Provide the [x, y] coordinate of the cell's center where the given text is located.  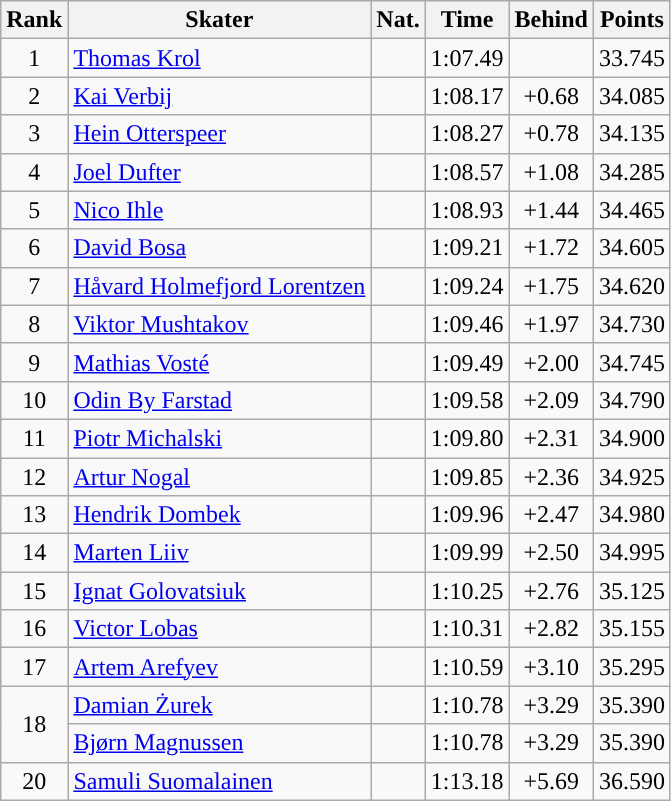
+1.72 [551, 248]
35.125 [632, 591]
Mathias Vosté [220, 362]
Damian Żurek [220, 705]
2 [34, 96]
1 [34, 58]
Piotr Michalski [220, 438]
1:13.18 [467, 781]
Behind [551, 20]
Bjørn Magnussen [220, 743]
Hendrik Dombek [220, 515]
Ignat Golovatsiuk [220, 591]
9 [34, 362]
+2.50 [551, 553]
+3.10 [551, 667]
1:09.58 [467, 400]
+2.31 [551, 438]
1:09.85 [467, 477]
Victor Lobas [220, 629]
1:07.49 [467, 58]
Skater [220, 20]
1:09.96 [467, 515]
1:10.59 [467, 667]
1:09.80 [467, 438]
34.995 [632, 553]
34.605 [632, 248]
16 [34, 629]
35.155 [632, 629]
34.745 [632, 362]
4 [34, 172]
1:09.24 [467, 286]
Joel Dufter [220, 172]
34.730 [632, 324]
34.135 [632, 134]
+2.47 [551, 515]
Samuli Suomalainen [220, 781]
34.620 [632, 286]
Nico Ihle [220, 210]
Hein Otterspeer [220, 134]
Kai Verbij [220, 96]
34.085 [632, 96]
1:09.21 [467, 248]
20 [34, 781]
34.285 [632, 172]
+2.09 [551, 400]
10 [34, 400]
+2.76 [551, 591]
1:10.25 [467, 591]
1:09.49 [467, 362]
+1.75 [551, 286]
Nat. [398, 20]
Rank [34, 20]
34.925 [632, 477]
36.590 [632, 781]
Thomas Krol [220, 58]
+2.36 [551, 477]
Viktor Mushtakov [220, 324]
Artur Nogal [220, 477]
Time [467, 20]
13 [34, 515]
8 [34, 324]
+1.08 [551, 172]
3 [34, 134]
12 [34, 477]
34.465 [632, 210]
1:09.99 [467, 553]
Artem Arefyev [220, 667]
1:08.17 [467, 96]
7 [34, 286]
David Bosa [220, 248]
+1.97 [551, 324]
1:09.46 [467, 324]
34.900 [632, 438]
+1.44 [551, 210]
35.295 [632, 667]
5 [34, 210]
17 [34, 667]
Points [632, 20]
34.790 [632, 400]
33.745 [632, 58]
Håvard Holmefjord Lorentzen [220, 286]
+5.69 [551, 781]
1:08.57 [467, 172]
34.980 [632, 515]
1:08.27 [467, 134]
18 [34, 724]
11 [34, 438]
15 [34, 591]
Odin By Farstad [220, 400]
1:08.93 [467, 210]
14 [34, 553]
+2.82 [551, 629]
1:10.31 [467, 629]
+0.78 [551, 134]
+2.00 [551, 362]
+0.68 [551, 96]
Marten Liiv [220, 553]
6 [34, 248]
